For the text-containing cell, return its midpoint in (X, Y) coordinate format. 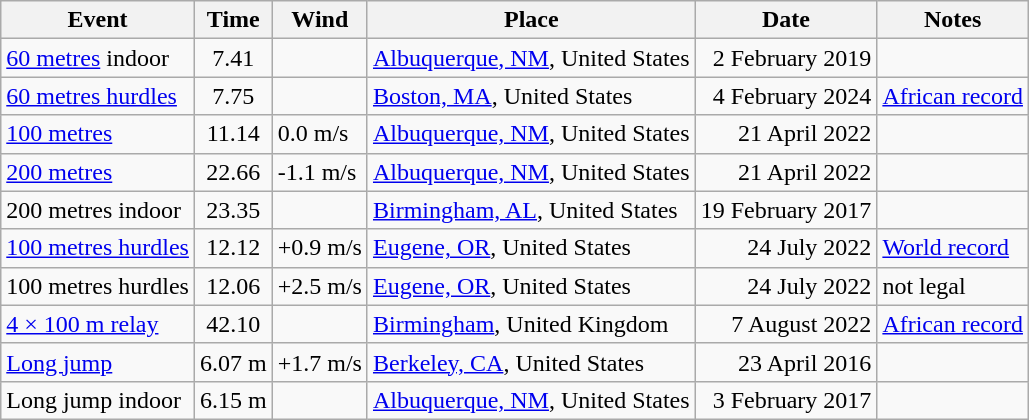
Date (786, 20)
12.12 (233, 248)
Birmingham, AL, United States (531, 210)
60 metres hurdles (98, 96)
42.10 (233, 324)
Long jump (98, 362)
7.75 (233, 96)
+1.7 m/s (320, 362)
2 February 2019 (786, 58)
Time (233, 20)
7 August 2022 (786, 324)
100 metres (98, 134)
Event (98, 20)
+2.5 m/s (320, 286)
23.35 (233, 210)
6.07 m (233, 362)
6.15 m (233, 400)
Long jump indoor (98, 400)
Notes (953, 20)
4 × 100 m relay (98, 324)
Birmingham, United Kingdom (531, 324)
0.0 m/s (320, 134)
Wind (320, 20)
4 February 2024 (786, 96)
22.66 (233, 172)
Place (531, 20)
200 metres (98, 172)
12.06 (233, 286)
11.14 (233, 134)
Boston, MA, United States (531, 96)
+0.9 m/s (320, 248)
Berkeley, CA, United States (531, 362)
-1.1 m/s (320, 172)
7.41 (233, 58)
200 metres indoor (98, 210)
60 metres indoor (98, 58)
not legal (953, 286)
23 April 2016 (786, 362)
World record (953, 248)
19 February 2017 (786, 210)
3 February 2017 (786, 400)
